Identify which cell holds the provided text, then report its [X, Y] central coordinate. 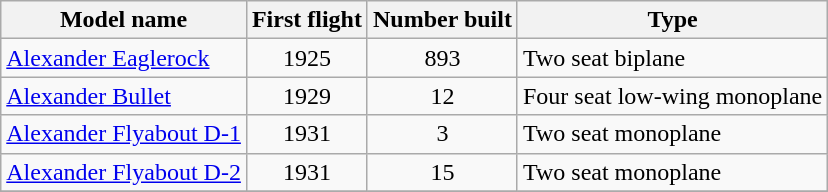
First flight [306, 20]
1925 [306, 58]
Model name [124, 20]
Alexander Flyabout D-1 [124, 134]
15 [442, 172]
1929 [306, 96]
893 [442, 58]
Number built [442, 20]
Alexander Eaglerock [124, 58]
Alexander Bullet [124, 96]
Four seat low-wing monoplane [672, 96]
Alexander Flyabout D-2 [124, 172]
3 [442, 134]
12 [442, 96]
Two seat biplane [672, 58]
Type [672, 20]
